Locate the cell with the specified text and output its [x, y] center coordinate. 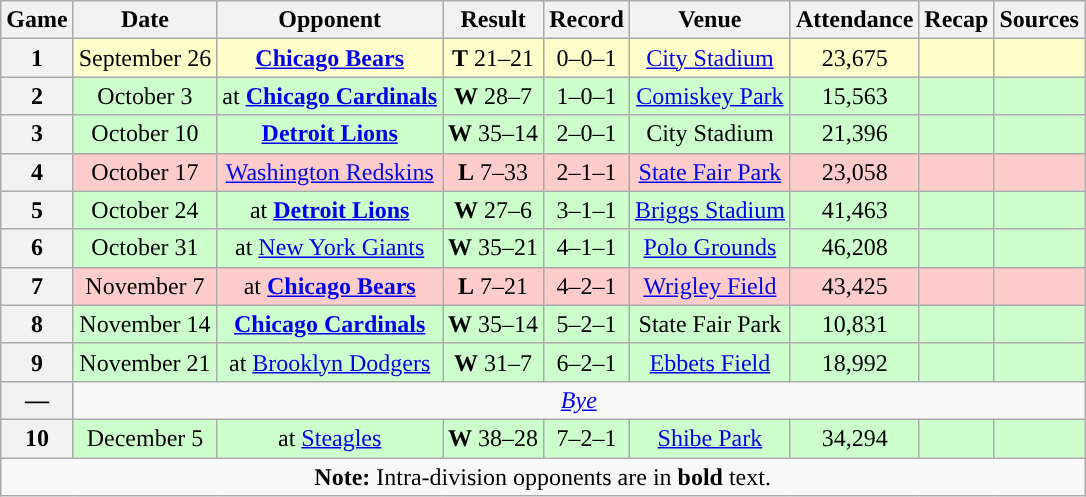
at Chicago Bears [330, 286]
Detroit Lions [330, 134]
W 38–28 [494, 438]
at Detroit Lions [330, 210]
W 28–7 [494, 96]
Record [587, 20]
5 [37, 210]
Polo Grounds [710, 248]
Briggs Stadium [710, 210]
21,396 [854, 134]
23,675 [854, 58]
October 31 [145, 248]
October 10 [145, 134]
9 [37, 362]
W 31–7 [494, 362]
Shibe Park [710, 438]
Bye [578, 400]
September 26 [145, 58]
18,992 [854, 362]
L 7–21 [494, 286]
46,208 [854, 248]
4–2–1 [587, 286]
10 [37, 438]
1 [37, 58]
4 [37, 172]
7 [37, 286]
October 3 [145, 96]
10,831 [854, 324]
November 21 [145, 362]
December 5 [145, 438]
October 17 [145, 172]
5–2–1 [587, 324]
at Chicago Cardinals [330, 96]
3 [37, 134]
Sources [1040, 20]
15,563 [854, 96]
3–1–1 [587, 210]
Game [37, 20]
2–1–1 [587, 172]
November 14 [145, 324]
W 35–21 [494, 248]
43,425 [854, 286]
2 [37, 96]
at Brooklyn Dodgers [330, 362]
41,463 [854, 210]
Note: Intra-division opponents are in bold text. [543, 477]
0–0–1 [587, 58]
Attendance [854, 20]
Washington Redskins [330, 172]
Comiskey Park [710, 96]
Opponent [330, 20]
Date [145, 20]
Venue [710, 20]
1–0–1 [587, 96]
8 [37, 324]
23,058 [854, 172]
October 24 [145, 210]
— [37, 400]
34,294 [854, 438]
W 27–6 [494, 210]
Wrigley Field [710, 286]
L 7–33 [494, 172]
Ebbets Field [710, 362]
Recap [956, 20]
at New York Giants [330, 248]
Chicago Bears [330, 58]
7–2–1 [587, 438]
2–0–1 [587, 134]
T 21–21 [494, 58]
at Steagles [330, 438]
Result [494, 20]
6–2–1 [587, 362]
Chicago Cardinals [330, 324]
4–1–1 [587, 248]
November 7 [145, 286]
6 [37, 248]
